Detect which cell encompasses the target text, then output its [x, y] center coordinate. 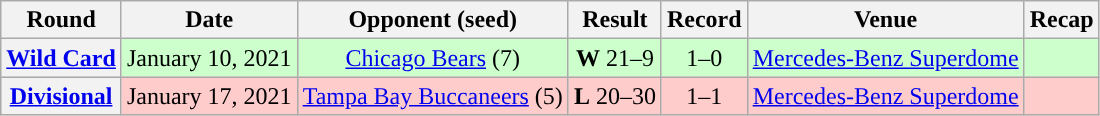
Record [704, 20]
January 10, 2021 [209, 58]
Result [614, 20]
1–1 [704, 96]
Divisional [62, 96]
January 17, 2021 [209, 96]
Tampa Bay Buccaneers (5) [432, 96]
Recap [1062, 20]
1–0 [704, 58]
L 20–30 [614, 96]
Wild Card [62, 58]
Venue [886, 20]
Opponent (seed) [432, 20]
Round [62, 20]
W 21–9 [614, 58]
Date [209, 20]
Chicago Bears (7) [432, 58]
